Return [x, y] of the center of cell containing provided text 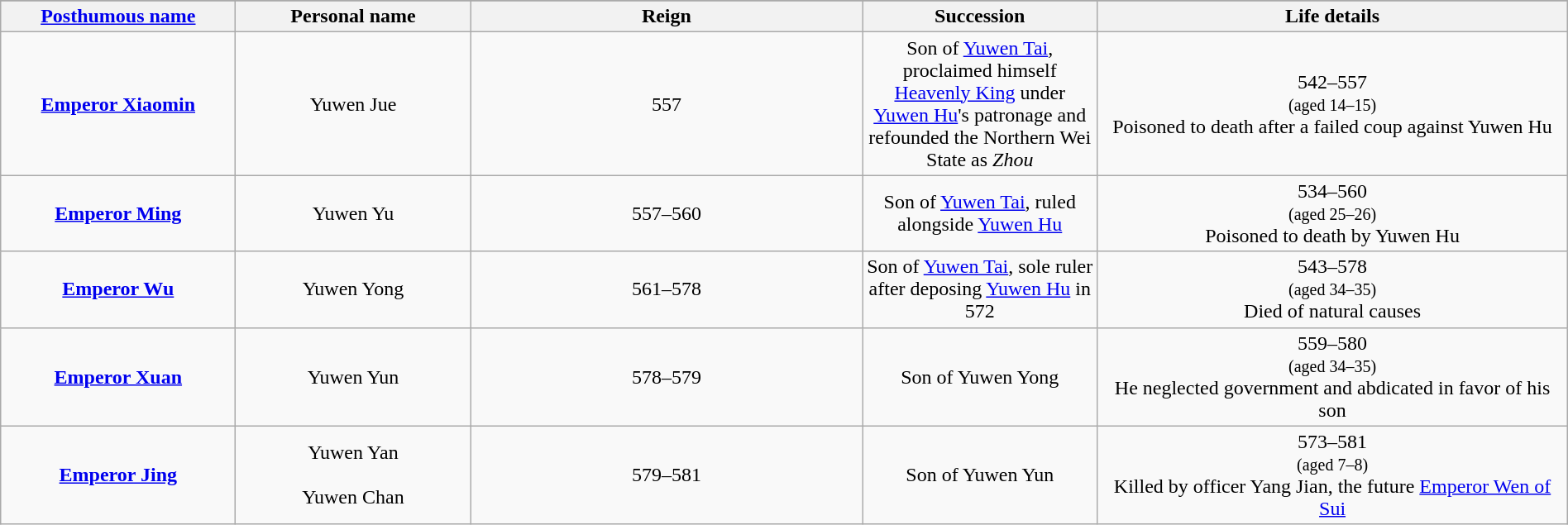
Personal name [353, 17]
578–579 [667, 377]
Reign [667, 17]
Son of Yuwen Tai, sole ruler after deposing Yuwen Hu in 572 [980, 289]
Yuwen Yong [353, 289]
Son of Yuwen Tai, ruled alongside Yuwen Hu [980, 213]
573–581(aged 7–8)Killed by officer Yang Jian, the future Emperor Wen of Sui [1332, 475]
561–578 [667, 289]
534–560(aged 25–26)Poisoned to death by Yuwen Hu [1332, 213]
542–557(aged 14–15)Poisoned to death after a failed coup against Yuwen Hu [1332, 104]
559–580(aged 34–35)He neglected government and abdicated in favor of his son [1332, 377]
Yuwen Jue [353, 104]
543–578(aged 34–35)Died of natural causes [1332, 289]
Emperor Xuan [118, 377]
557 [667, 104]
Emperor Jing [118, 475]
Posthumous name [118, 17]
Emperor Xiaomin [118, 104]
Emperor Ming [118, 213]
Emperor Wu [118, 289]
Yuwen Yu [353, 213]
Son of Yuwen Yong [980, 377]
Succession [980, 17]
579–581 [667, 475]
Son of Yuwen Yun [980, 475]
Son of Yuwen Tai, proclaimed himself Heavenly King under Yuwen Hu's patronage and refounded the Northern Wei State as Zhou [980, 104]
Life details [1332, 17]
Yuwen Yun [353, 377]
Yuwen YanYuwen Chan [353, 475]
557–560 [667, 213]
